From the cell containing the given text, extract its center point as (X, Y) coordinate. 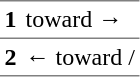
1 (10, 20)
toward → (80, 20)
2 (10, 57)
← toward / (80, 57)
